For the text-containing cell, return its midpoint in [x, y] coordinate format. 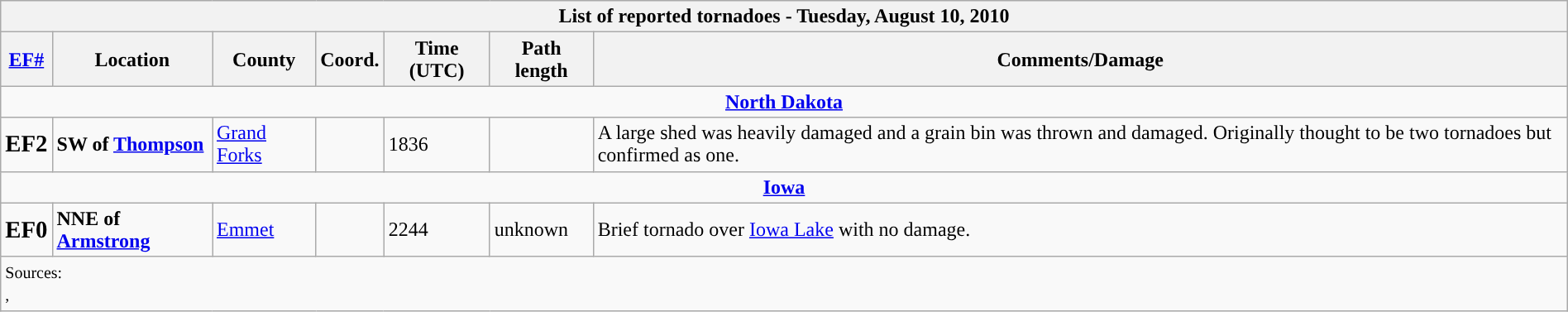
NNE of Armstrong [132, 230]
Comments/Damage [1080, 60]
unknown [541, 230]
A large shed was heavily damaged and a grain bin was thrown and damaged. Originally thought to be two tornadoes but confirmed as one. [1080, 144]
SW of Thompson [132, 144]
Location [132, 60]
North Dakota [784, 102]
Sources:, [784, 283]
List of reported tornadoes - Tuesday, August 10, 2010 [784, 17]
2244 [437, 230]
EF0 [26, 230]
1836 [437, 144]
County [263, 60]
Brief tornado over Iowa Lake with no damage. [1080, 230]
Iowa [784, 187]
Path length [541, 60]
Grand Forks [263, 144]
EF2 [26, 144]
EF# [26, 60]
Coord. [350, 60]
Time (UTC) [437, 60]
Emmet [263, 230]
